For the text-containing cell, return its midpoint in (x, y) coordinate format. 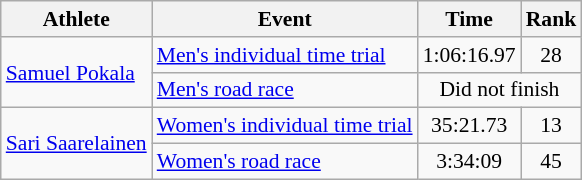
45 (552, 162)
Rank (552, 19)
Men's road race (285, 90)
Event (285, 19)
Athlete (76, 19)
Sari Saarelainen (76, 144)
1:06:16.97 (470, 55)
3:34:09 (470, 162)
28 (552, 55)
Women's individual time trial (285, 126)
35:21.73 (470, 126)
Men's individual time trial (285, 55)
Did not finish (500, 90)
Time (470, 19)
13 (552, 126)
Samuel Pokala (76, 72)
Women's road race (285, 162)
